Capture the cell that displays the provided text and extract its (x, y) central coordinate. 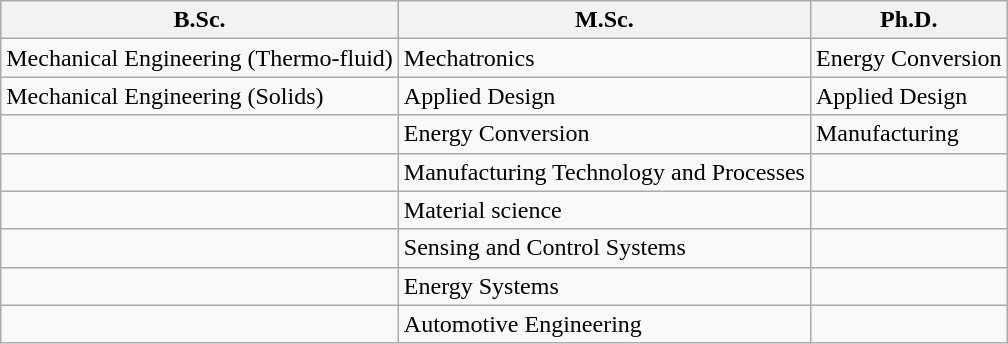
Material science (604, 210)
Mechatronics (604, 58)
Energy Systems (604, 286)
Automotive Engineering (604, 324)
Ph.D. (908, 20)
Manufacturing Technology and Processes (604, 172)
Mechanical Engineering (Thermo-fluid) (200, 58)
Mechanical Engineering (Solids) (200, 96)
Sensing and Control Systems (604, 248)
Manufacturing (908, 134)
M.Sc. (604, 20)
B.Sc. (200, 20)
